Provide the [X, Y] coordinate of the cell's center where the given text is located.  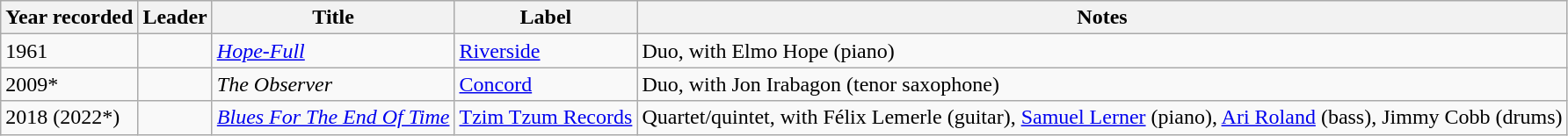
Duo, with Elmo Hope (piano) [1102, 51]
Label [546, 18]
Leader [175, 18]
1961 [69, 51]
2009* [69, 84]
Year recorded [69, 18]
2018 (2022*) [69, 118]
The Observer [333, 84]
Tzim Tzum Records [546, 118]
Riverside [546, 51]
Quartet/quintet, with Félix Lemerle (guitar), Samuel Lerner (piano), Ari Roland (bass), Jimmy Cobb (drums) [1102, 118]
Blues For The End Of Time [333, 118]
Notes [1102, 18]
Concord [546, 84]
Duo, with Jon Irabagon (tenor saxophone) [1102, 84]
Title [333, 18]
Hope-Full [333, 51]
